Search for the cell housing the specified text and yield its [x, y] center coordinate. 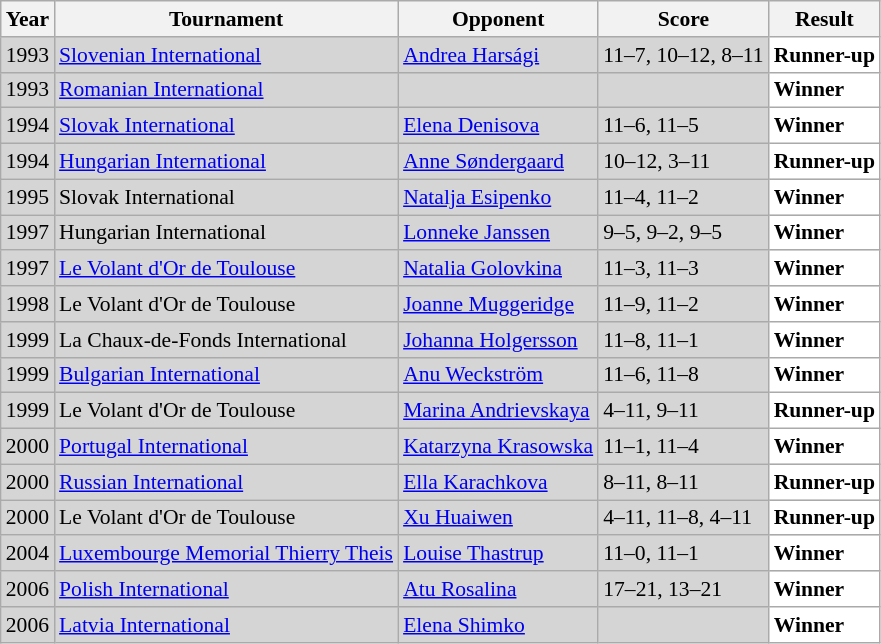
Latvia International [226, 625]
Lonneke Janssen [498, 233]
Tournament [226, 19]
Atu Rosalina [498, 589]
Year [28, 19]
4–11, 9–11 [683, 411]
Bulgarian International [226, 375]
Luxembourge Memorial Thierry Theis [226, 554]
1998 [28, 304]
Louise Thastrup [498, 554]
Marina Andrievskaya [498, 411]
1995 [28, 197]
8–11, 8–11 [683, 482]
11–8, 11–1 [683, 340]
Anne Søndergaard [498, 162]
Polish International [226, 589]
Opponent [498, 19]
11–6, 11–8 [683, 375]
Elena Denisova [498, 126]
Johanna Holgersson [498, 340]
Romanian International [226, 90]
Xu Huaiwen [498, 518]
Anu Weckström [498, 375]
11–7, 10–12, 8–11 [683, 55]
Ella Karachkova [498, 482]
Portugal International [226, 447]
4–11, 11–8, 4–11 [683, 518]
11–4, 11–2 [683, 197]
Result [824, 19]
11–9, 11–2 [683, 304]
Elena Shimko [498, 625]
Slovenian International [226, 55]
Natalia Golovkina [498, 269]
Russian International [226, 482]
10–12, 3–11 [683, 162]
11–0, 11–1 [683, 554]
La Chaux-de-Fonds International [226, 340]
Andrea Harsági [498, 55]
11–1, 11–4 [683, 447]
9–5, 9–2, 9–5 [683, 233]
2004 [28, 554]
Joanne Muggeridge [498, 304]
Score [683, 19]
Natalja Esipenko [498, 197]
17–21, 13–21 [683, 589]
11–3, 11–3 [683, 269]
11–6, 11–5 [683, 126]
Katarzyna Krasowska [498, 447]
